Capture the cell that displays the provided text and extract its [X, Y] central coordinate. 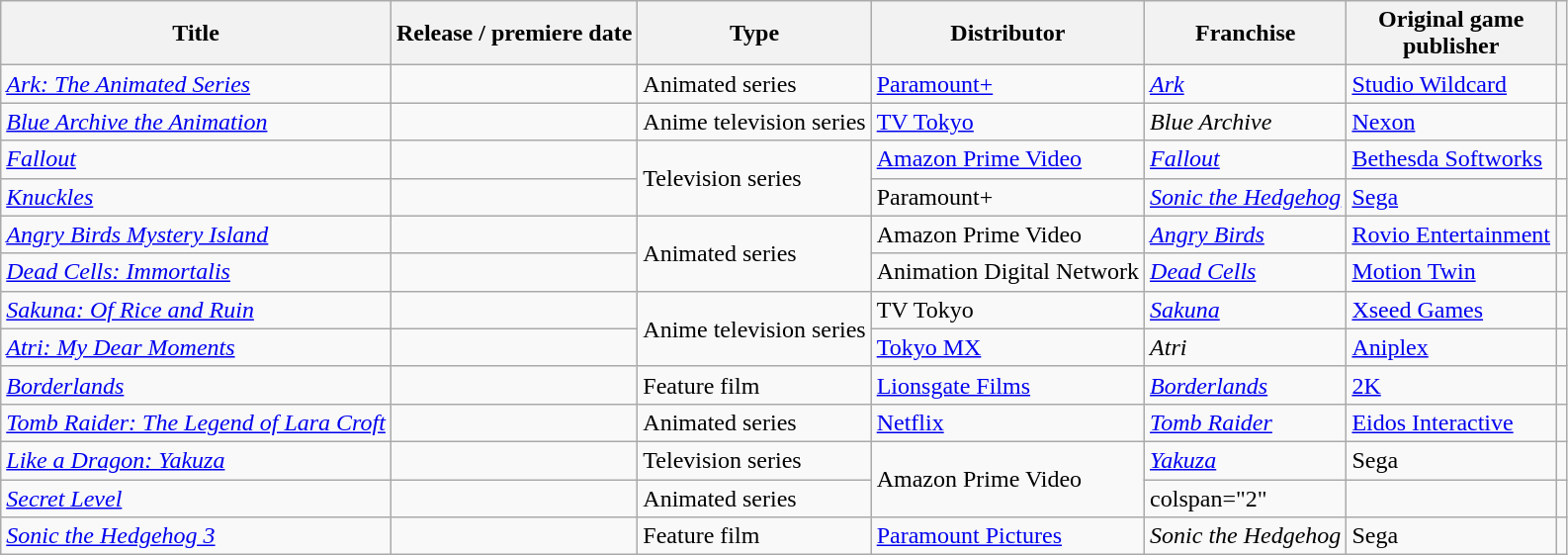
Blue Archive [1246, 122]
Rovio Entertainment [1451, 234]
2K [1451, 385]
Nexon [1451, 122]
Lionsgate Films [1007, 385]
Atri [1246, 347]
Paramount Pictures [1007, 536]
Title [196, 34]
Studio Wildcard [1451, 84]
Secret Level [196, 498]
Blue Archive the Animation [196, 122]
Release / premiere date [514, 34]
Angry Birds Mystery Island [196, 234]
Aniplex [1451, 347]
Xseed Games [1451, 310]
Motion Twin [1451, 272]
Bethesda Softworks [1451, 159]
Dead Cells: Immortalis [196, 272]
Yakuza [1246, 460]
Sonic the Hedgehog 3 [196, 536]
colspan="2" [1246, 498]
Type [754, 34]
Sakuna: Of Rice and Ruin [196, 310]
Distributor [1007, 34]
Atri: My Dear Moments [196, 347]
Like a Dragon: Yakuza [196, 460]
Knuckles [196, 197]
Tomb Raider: The Legend of Lara Croft [196, 422]
Netflix [1007, 422]
Sakuna [1246, 310]
Franchise [1246, 34]
Ark: The Animated Series [196, 84]
Animation Digital Network [1007, 272]
Eidos Interactive [1451, 422]
Dead Cells [1246, 272]
Tomb Raider [1246, 422]
Angry Birds [1246, 234]
Original gamepublisher [1451, 34]
Ark [1246, 84]
Tokyo MX [1007, 347]
